Return (X, Y) of the center of cell containing provided text 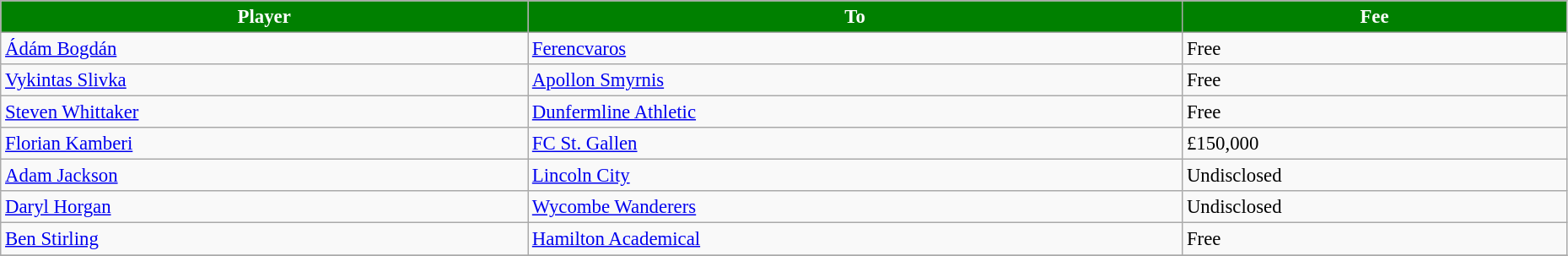
Ádám Bogdán (265, 49)
Lincoln City (855, 176)
Apollon Smyrnis (855, 80)
Ferencvaros (855, 49)
Adam Jackson (265, 176)
FC St. Gallen (855, 144)
Hamilton Academical (855, 239)
Dunfermline Athletic (855, 112)
Player (265, 17)
£150,000 (1375, 144)
Wycombe Wanderers (855, 207)
Vykintas Slivka (265, 80)
Daryl Horgan (265, 207)
Steven Whittaker (265, 112)
Ben Stirling (265, 239)
Florian Kamberi (265, 144)
To (855, 17)
Fee (1375, 17)
